Determine the (X, Y) coordinate at the center of the cell enclosing the given text.  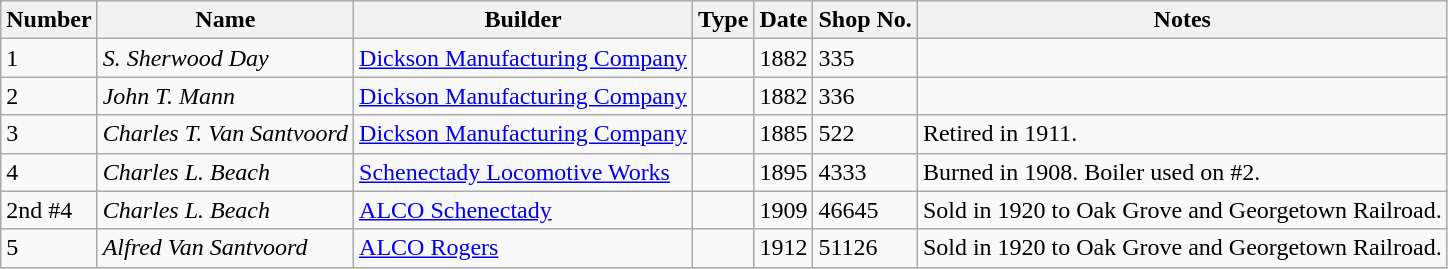
4 (49, 172)
Alfred Van Santvoord (225, 248)
Charles T. Van Santvoord (225, 134)
335 (865, 58)
46645 (865, 210)
S. Sherwood Day (225, 58)
1 (49, 58)
Schenectady Locomotive Works (524, 172)
1912 (784, 248)
2nd #4 (49, 210)
John T. Mann (225, 96)
2 (49, 96)
336 (865, 96)
ALCO Schenectady (524, 210)
Notes (1182, 20)
51126 (865, 248)
1895 (784, 172)
Builder (524, 20)
Date (784, 20)
3 (49, 134)
Number (49, 20)
1885 (784, 134)
Type (724, 20)
Burned in 1908. Boiler used on #2. (1182, 172)
ALCO Rogers (524, 248)
Shop No. (865, 20)
5 (49, 248)
Name (225, 20)
1909 (784, 210)
4333 (865, 172)
522 (865, 134)
Retired in 1911. (1182, 134)
